Provide the (x, y) coordinate of the cell's center where the given text is located.  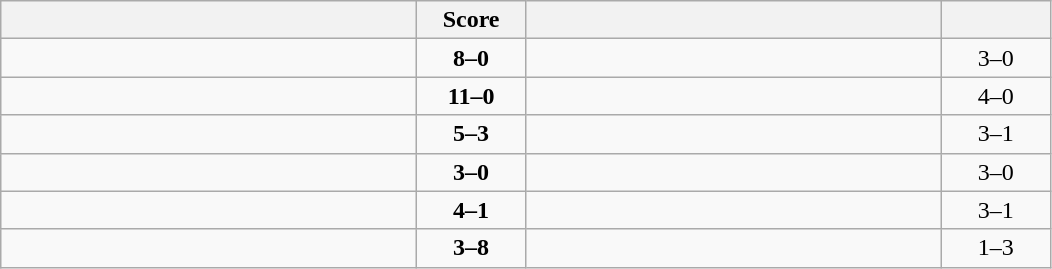
3–8 (472, 248)
Score (472, 20)
8–0 (472, 58)
1–3 (996, 248)
4–0 (996, 96)
11–0 (472, 96)
4–1 (472, 210)
5–3 (472, 134)
